For the text-containing cell, return its midpoint in [x, y] coordinate format. 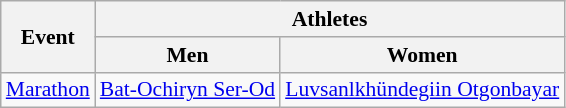
Marathon [48, 90]
Luvsanlkhündegiin Otgonbayar [422, 90]
Bat-Ochiryn Ser-Od [188, 90]
Athletes [330, 19]
Event [48, 36]
Men [188, 55]
Women [422, 55]
